Search for the cell housing the specified text and yield its (x, y) center coordinate. 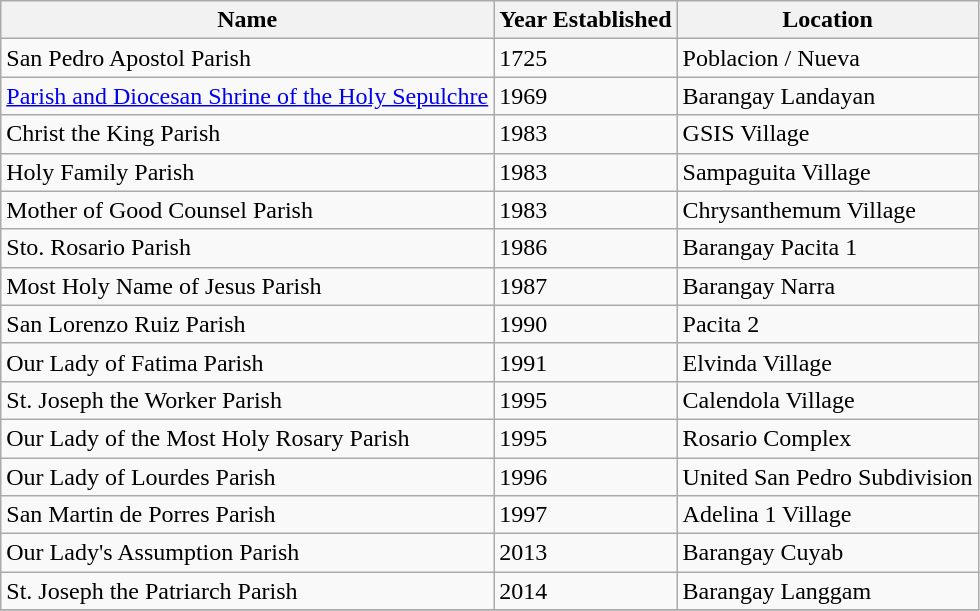
GSIS Village (828, 134)
Location (828, 20)
Pacita 2 (828, 324)
Our Lady of Fatima Parish (248, 362)
1987 (586, 286)
1997 (586, 515)
Our Lady's Assumption Parish (248, 553)
2014 (586, 591)
Sampaguita Village (828, 172)
San Pedro Apostol Parish (248, 58)
1725 (586, 58)
1986 (586, 248)
1990 (586, 324)
Holy Family Parish (248, 172)
Barangay Pacita 1 (828, 248)
Our Lady of the Most Holy Rosary Parish (248, 438)
1991 (586, 362)
Barangay Landayan (828, 96)
St. Joseph the Worker Parish (248, 400)
2013 (586, 553)
Name (248, 20)
Our Lady of Lourdes Parish (248, 477)
Barangay Langgam (828, 591)
Adelina 1 Village (828, 515)
Poblacion / Nueva (828, 58)
San Martin de Porres Parish (248, 515)
Calendola Village (828, 400)
Barangay Cuyab (828, 553)
1969 (586, 96)
Chrysanthemum Village (828, 210)
Elvinda Village (828, 362)
St. Joseph the Patriarch Parish (248, 591)
San Lorenzo Ruiz Parish (248, 324)
United San Pedro Subdivision (828, 477)
Parish and Diocesan Shrine of the Holy Sepulchre (248, 96)
1996 (586, 477)
Sto. Rosario Parish (248, 248)
Rosario Complex (828, 438)
Christ the King Parish (248, 134)
Year Established (586, 20)
Most Holy Name of Jesus Parish (248, 286)
Mother of Good Counsel Parish (248, 210)
Barangay Narra (828, 286)
